Search for the cell housing the specified text and yield its [X, Y] center coordinate. 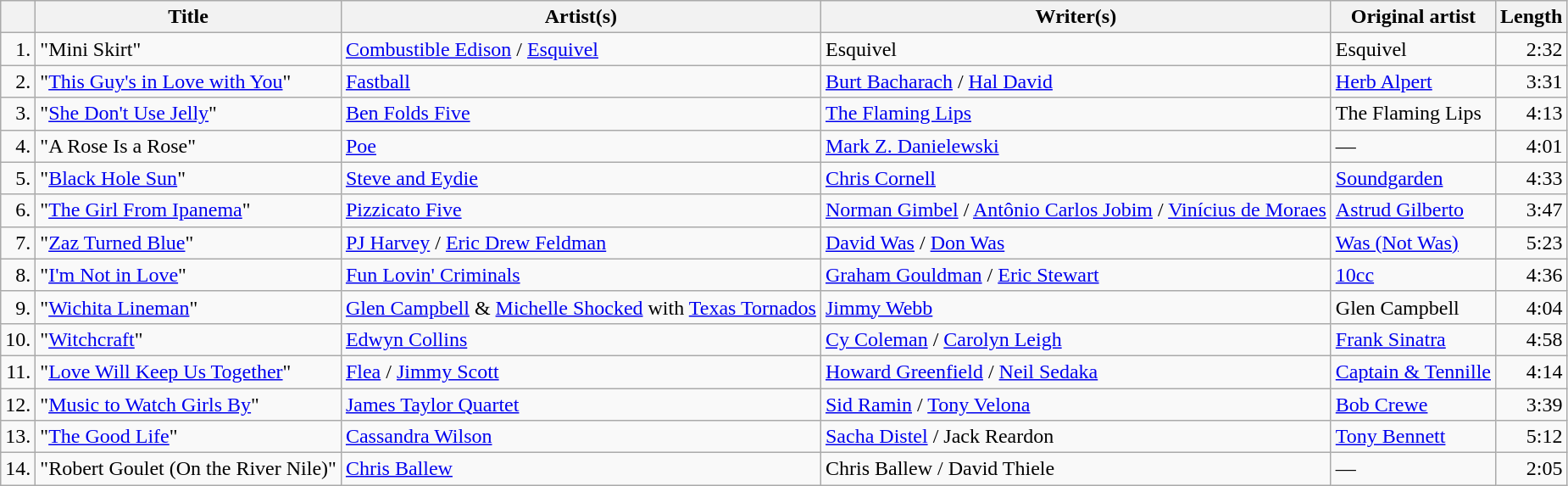
"The Girl From Ipanema" [188, 210]
"A Rose Is a Rose" [188, 146]
Ben Folds Five [581, 114]
Writer(s) [1076, 17]
6. [19, 210]
Soundgarden [1413, 178]
4:58 [1532, 339]
Title [188, 17]
Sacha Distel / Jack Reardon [1076, 437]
Graham Gouldman / Eric Stewart [1076, 275]
"Love Will Keep Us Together" [188, 371]
Howard Greenfield / Neil Sedaka [1076, 371]
"This Guy's in Love with You" [188, 81]
Astrud Gilberto [1413, 210]
8. [19, 275]
5:23 [1532, 243]
Flea / Jimmy Scott [581, 371]
Poe [581, 146]
13. [19, 437]
Chris Cornell [1076, 178]
12. [19, 405]
Artist(s) [581, 17]
Length [1532, 17]
Pizzicato Five [581, 210]
Combustible Edison / Esquivel [581, 49]
James Taylor Quartet [581, 405]
Steve and Eydie [581, 178]
11. [19, 371]
5. [19, 178]
Burt Bacharach / Hal David [1076, 81]
Fun Lovin' Criminals [581, 275]
"Mini Skirt" [188, 49]
Was (Not Was) [1413, 243]
Original artist [1413, 17]
"The Good Life" [188, 437]
4:33 [1532, 178]
Edwyn Collins [581, 339]
Sid Ramin / Tony Velona [1076, 405]
Fastball [581, 81]
"Wichita Lineman" [188, 307]
3. [19, 114]
4:13 [1532, 114]
2:32 [1532, 49]
Frank Sinatra [1413, 339]
4:14 [1532, 371]
Glen Campbell & Michelle Shocked with Texas Tornados [581, 307]
14. [19, 469]
2:05 [1532, 469]
Tony Bennett [1413, 437]
10cc [1413, 275]
"Zaz Turned Blue" [188, 243]
Chris Ballew / David Thiele [1076, 469]
Cassandra Wilson [581, 437]
Jimmy Webb [1076, 307]
Bob Crewe [1413, 405]
"Black Hole Sun" [188, 178]
5:12 [1532, 437]
Cy Coleman / Carolyn Leigh [1076, 339]
7. [19, 243]
"Music to Watch Girls By" [188, 405]
"I'm Not in Love" [188, 275]
4. [19, 146]
Glen Campbell [1413, 307]
10. [19, 339]
9. [19, 307]
3:39 [1532, 405]
"She Don't Use Jelly" [188, 114]
PJ Harvey / Eric Drew Feldman [581, 243]
3:47 [1532, 210]
4:01 [1532, 146]
"Robert Goulet (On the River Nile)" [188, 469]
Captain & Tennille [1413, 371]
Norman Gimbel / Antônio Carlos Jobim / Vinícius de Moraes [1076, 210]
2. [19, 81]
Herb Alpert [1413, 81]
Chris Ballew [581, 469]
4:36 [1532, 275]
David Was / Don Was [1076, 243]
"Witchcraft" [188, 339]
3:31 [1532, 81]
Mark Z. Danielewski [1076, 146]
1. [19, 49]
4:04 [1532, 307]
